Pinpoint the cell where the given text exists, returning its (X, Y) midpoint coordinate. 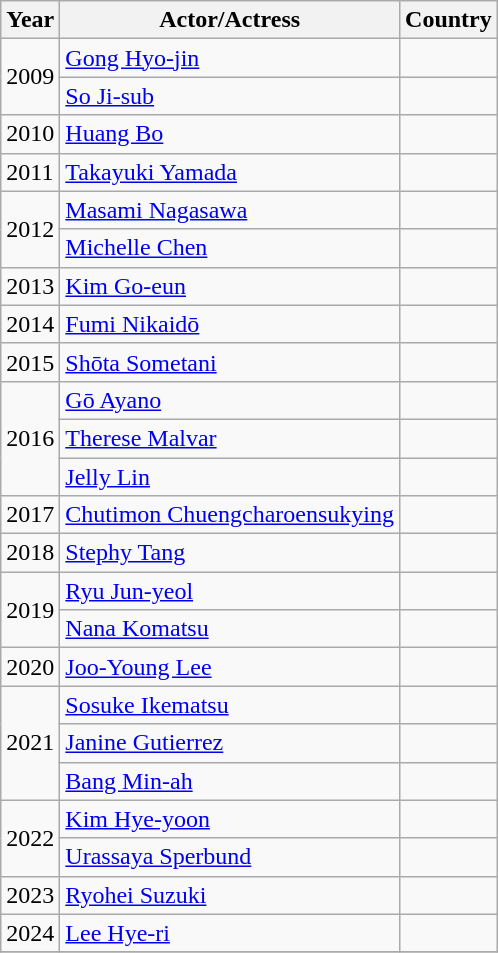
Jelly Lin (230, 477)
Year (30, 20)
Sosuke Ikematsu (230, 705)
Shōta Sometani (230, 362)
2023 (30, 895)
Ryu Jun-yeol (230, 591)
So Ji-sub (230, 96)
2019 (30, 610)
Nana Komatsu (230, 629)
2018 (30, 553)
Janine Gutierrez (230, 743)
2022 (30, 838)
Urassaya Sperbund (230, 857)
Gong Hyo-jin (230, 58)
Chutimon Chuengcharoensukying (230, 515)
2015 (30, 362)
2009 (30, 77)
2013 (30, 286)
2010 (30, 134)
Joo-Young Lee (230, 667)
2012 (30, 229)
Therese Malvar (230, 438)
Lee Hye-ri (230, 933)
Huang Bo (230, 134)
Takayuki Yamada (230, 172)
Kim Hye-yoon (230, 819)
2021 (30, 743)
Gō Ayano (230, 400)
Country (449, 20)
Masami Nagasawa (230, 210)
Michelle Chen (230, 248)
Ryohei Suzuki (230, 895)
Bang Min-ah (230, 781)
2024 (30, 933)
Actor/Actress (230, 20)
Fumi Nikaidō (230, 324)
2017 (30, 515)
2014 (30, 324)
2020 (30, 667)
2011 (30, 172)
2016 (30, 438)
Kim Go-eun (230, 286)
Stephy Tang (230, 553)
